Find where the given text appears and provide that cell's center as (X, Y) coordinate. 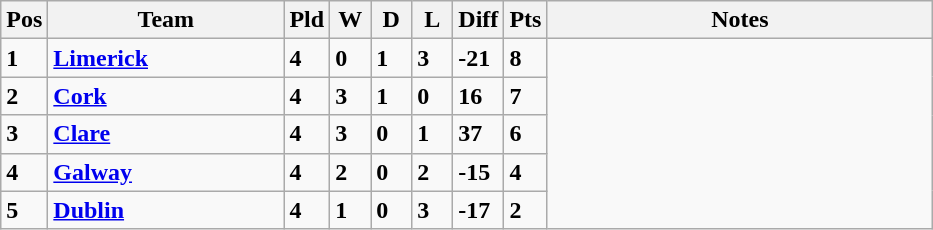
Pts (526, 20)
37 (478, 134)
Notes (740, 20)
-17 (478, 210)
Clare (166, 134)
L (432, 20)
Limerick (166, 58)
W (350, 20)
6 (526, 134)
Dublin (166, 210)
7 (526, 96)
Team (166, 20)
Cork (166, 96)
D (392, 20)
16 (478, 96)
Diff (478, 20)
5 (24, 210)
Pld (307, 20)
Pos (24, 20)
-21 (478, 58)
-15 (478, 172)
Galway (166, 172)
8 (526, 58)
